Capture the cell that displays the provided text and extract its (X, Y) central coordinate. 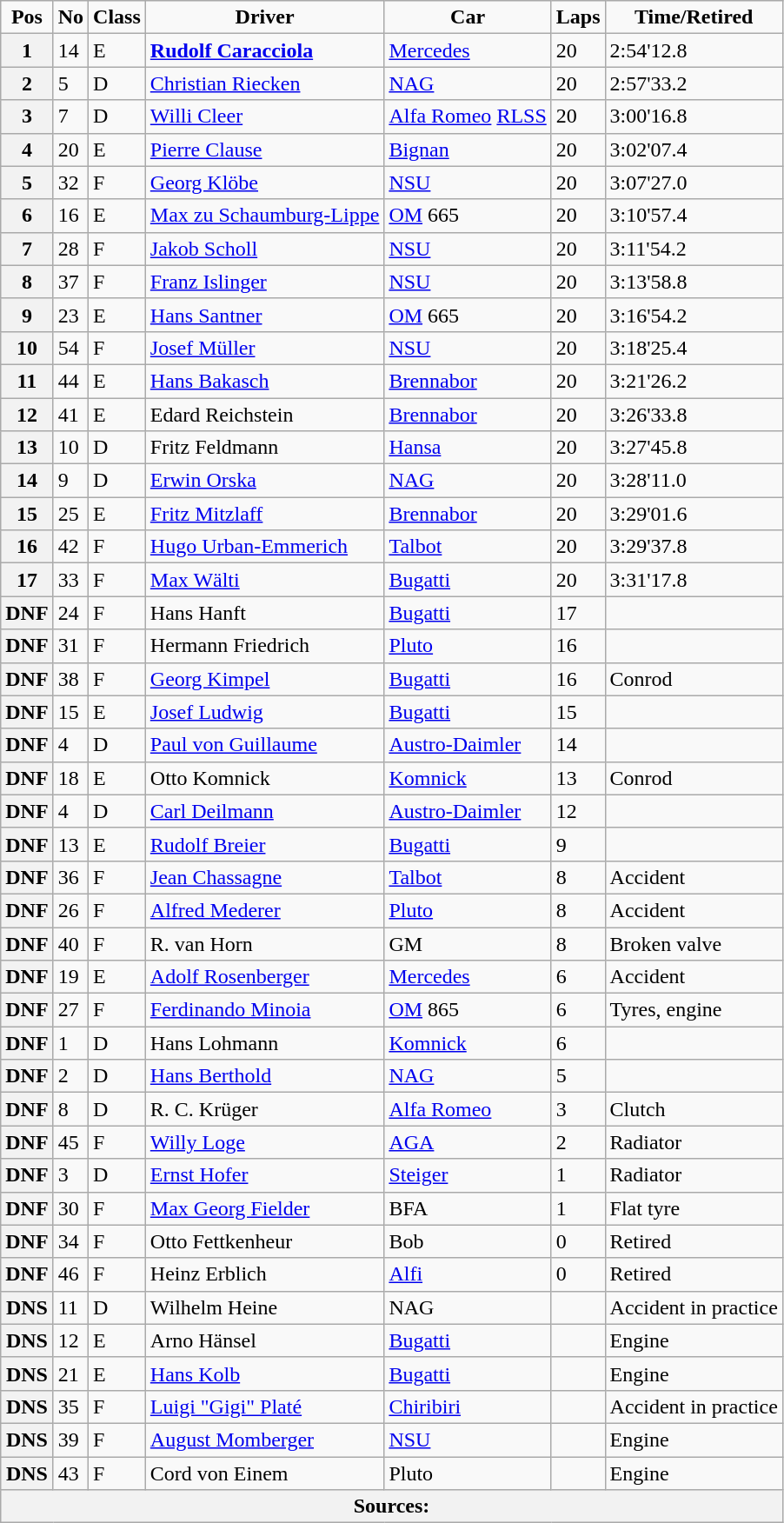
Chiribiri (468, 1407)
Erwin Orska (264, 481)
Arno Hänsel (264, 1340)
AGA (468, 1142)
Alfa Romeo RLSS (468, 116)
Franz Islinger (264, 282)
Time/Retired (694, 17)
Max Wälti (264, 580)
25 (70, 514)
Class (117, 17)
Adolf Rosenberger (264, 977)
3:28'11.0 (694, 481)
Tyres, engine (694, 1010)
Driver (264, 17)
Hans Bakasch (264, 381)
Alfred Mederer (264, 910)
Clutch (694, 1109)
Josef Müller (264, 348)
Flat tyre (694, 1208)
Georg Kimpel (264, 679)
Josef Ludwig (264, 712)
3:02'07.4 (694, 150)
Otto Komnick (264, 778)
3:18'25.4 (694, 348)
August Momberger (264, 1440)
40 (70, 943)
Steiger (468, 1175)
Hans Berthold (264, 1076)
OM 865 (468, 1010)
23 (70, 315)
Willi Cleer (264, 116)
BFA (468, 1208)
21 (70, 1373)
3:10'57.4 (694, 216)
Hans Kolb (264, 1373)
Max zu Schaumburg-Lippe (264, 216)
Pierre Clause (264, 150)
Fritz Feldmann (264, 448)
Hans Hanft (264, 613)
Georg Klöbe (264, 183)
Edard Reichstein (264, 415)
No (70, 17)
2:54'12.8 (694, 50)
Rudolf Caracciola (264, 50)
33 (70, 580)
39 (70, 1440)
Hans Lohmann (264, 1043)
Cord von Einem (264, 1473)
Heinz Erblich (264, 1274)
Broken valve (694, 943)
38 (70, 679)
Alfa Romeo (468, 1109)
19 (70, 977)
3:16'54.2 (694, 315)
41 (70, 415)
Wilhelm Heine (264, 1307)
3:13'58.8 (694, 282)
Hermann Friedrich (264, 646)
36 (70, 877)
43 (70, 1473)
30 (70, 1208)
Paul von Guillaume (264, 745)
46 (70, 1274)
Laps (578, 17)
Bob (468, 1241)
37 (70, 282)
3:26'33.8 (694, 415)
54 (70, 348)
Sources: (392, 1506)
27 (70, 1010)
24 (70, 613)
Rudolf Breier (264, 844)
35 (70, 1407)
2:57'33.2 (694, 83)
Max Georg Fielder (264, 1208)
34 (70, 1241)
3:31'17.8 (694, 580)
Jakob Scholl (264, 249)
Car (468, 17)
Bignan (468, 150)
Fritz Mitzlaff (264, 514)
Willy Loge (264, 1142)
Hans Santner (264, 315)
Carl Deilmann (264, 811)
Ernst Hofer (264, 1175)
28 (70, 249)
45 (70, 1142)
Hansa (468, 448)
3:11'54.2 (694, 249)
31 (70, 646)
R. van Horn (264, 943)
Alfi (468, 1274)
3:07'27.0 (694, 183)
Hugo Urban-Emmerich (264, 547)
Otto Fettkenheur (264, 1241)
32 (70, 183)
Christian Riecken (264, 83)
Jean Chassagne (264, 877)
3:29'01.6 (694, 514)
3:29'37.8 (694, 547)
3:00'16.8 (694, 116)
R. C. Krüger (264, 1109)
Ferdinando Minoia (264, 1010)
3:21'26.2 (694, 381)
Luigi "Gigi" Platé (264, 1407)
Pos (27, 17)
GM (468, 943)
3:27'45.8 (694, 448)
18 (70, 778)
44 (70, 381)
26 (70, 910)
42 (70, 547)
